Output the (X, Y) coordinate of the center of the cell containing the given text.  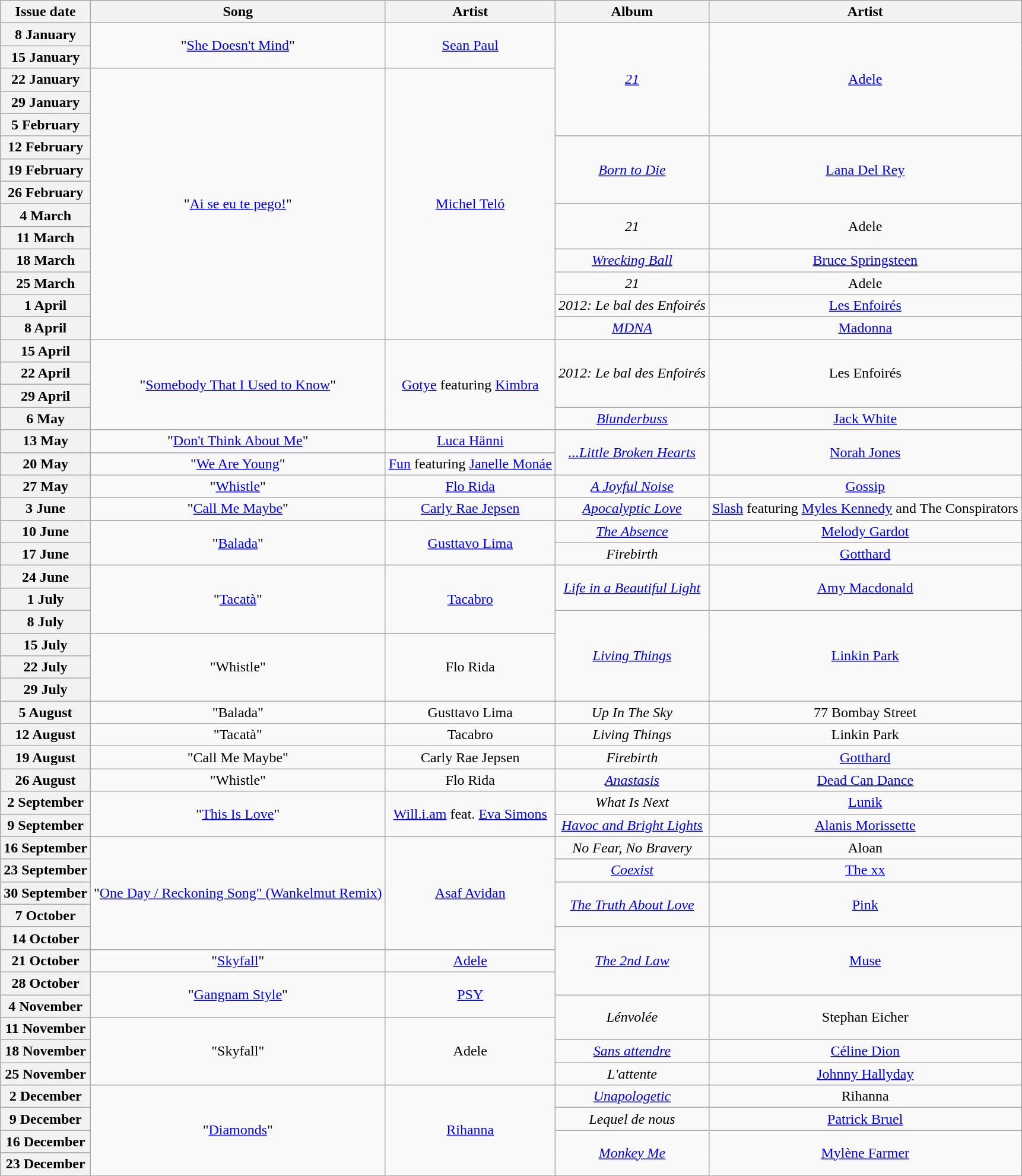
28 October (46, 983)
Norah Jones (865, 452)
25 March (46, 283)
"Ai se eu te pego!" (237, 204)
29 April (46, 396)
Monkey Me (631, 1153)
Amy Macdonald (865, 588)
The Absence (631, 531)
Havoc and Bright Lights (631, 825)
Born to Die (631, 170)
9 September (46, 825)
8 July (46, 622)
26 August (46, 780)
23 September (46, 870)
Sean Paul (470, 46)
15 April (46, 351)
18 November (46, 1051)
11 March (46, 237)
"This Is Love" (237, 814)
"Don't Think About Me" (237, 441)
Issue date (46, 12)
19 August (46, 757)
2 December (46, 1096)
Gotye featuring Kimbra (470, 385)
4 November (46, 1006)
24 June (46, 576)
Lana Del Rey (865, 170)
...Little Broken Hearts (631, 452)
Céline Dion (865, 1051)
14 October (46, 938)
Jack White (865, 419)
The Truth About Love (631, 904)
15 July (46, 644)
The 2nd Law (631, 961)
Gossip (865, 486)
1 July (46, 599)
19 February (46, 170)
Pink (865, 904)
Bruce Springsteen (865, 260)
What Is Next (631, 803)
8 April (46, 328)
18 March (46, 260)
Alanis Morissette (865, 825)
Coexist (631, 870)
Lunik (865, 803)
Anastasis (631, 780)
Lénvolée (631, 1017)
17 June (46, 554)
"She Doesn't Mind" (237, 46)
13 May (46, 441)
Apocalyptic Love (631, 509)
Unapologetic (631, 1096)
Aloan (865, 848)
Dead Can Dance (865, 780)
1 April (46, 306)
Blunderbuss (631, 419)
"Somebody That I Used to Know" (237, 385)
25 November (46, 1074)
"One Day / Reckoning Song" (Wankelmut Remix) (237, 893)
2 September (46, 803)
Will.i.am feat. Eva Simons (470, 814)
26 February (46, 192)
16 September (46, 848)
23 December (46, 1164)
11 November (46, 1029)
21 October (46, 961)
12 February (46, 147)
16 December (46, 1142)
Muse (865, 961)
5 August (46, 712)
6 May (46, 419)
Stephan Eicher (865, 1017)
22 July (46, 667)
9 December (46, 1119)
3 June (46, 509)
29 July (46, 690)
7 October (46, 915)
L'attente (631, 1074)
5 February (46, 125)
Wrecking Ball (631, 260)
8 January (46, 34)
Michel Teló (470, 204)
15 January (46, 57)
Luca Hänni (470, 441)
27 May (46, 486)
Johnny Hallyday (865, 1074)
A Joyful Noise (631, 486)
4 March (46, 215)
10 June (46, 531)
Album (631, 12)
22 January (46, 80)
Patrick Bruel (865, 1119)
12 August (46, 735)
Lequel de nous (631, 1119)
MDNA (631, 328)
29 January (46, 102)
Sans attendre (631, 1051)
No Fear, No Bravery (631, 848)
Mylène Farmer (865, 1153)
Life in a Beautiful Light (631, 588)
"We Are Young" (237, 464)
Melody Gardot (865, 531)
Asaf Avidan (470, 893)
"Diamonds" (237, 1130)
"Gangnam Style" (237, 994)
22 April (46, 373)
The xx (865, 870)
77 Bombay Street (865, 712)
Song (237, 12)
Madonna (865, 328)
30 September (46, 893)
Slash featuring Myles Kennedy and The Conspirators (865, 509)
Up In The Sky (631, 712)
20 May (46, 464)
PSY (470, 994)
Fun featuring Janelle Monáe (470, 464)
